For the text-containing cell, return its midpoint in [x, y] coordinate format. 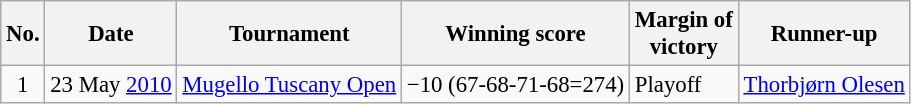
No. [23, 34]
−10 (67-68-71-68=274) [515, 85]
Winning score [515, 34]
Tournament [290, 34]
23 May 2010 [111, 85]
Mugello Tuscany Open [290, 85]
Date [111, 34]
1 [23, 85]
Thorbjørn Olesen [824, 85]
Margin ofvictory [684, 34]
Playoff [684, 85]
Runner-up [824, 34]
